Locate the cell with the specified text and output its (x, y) center coordinate. 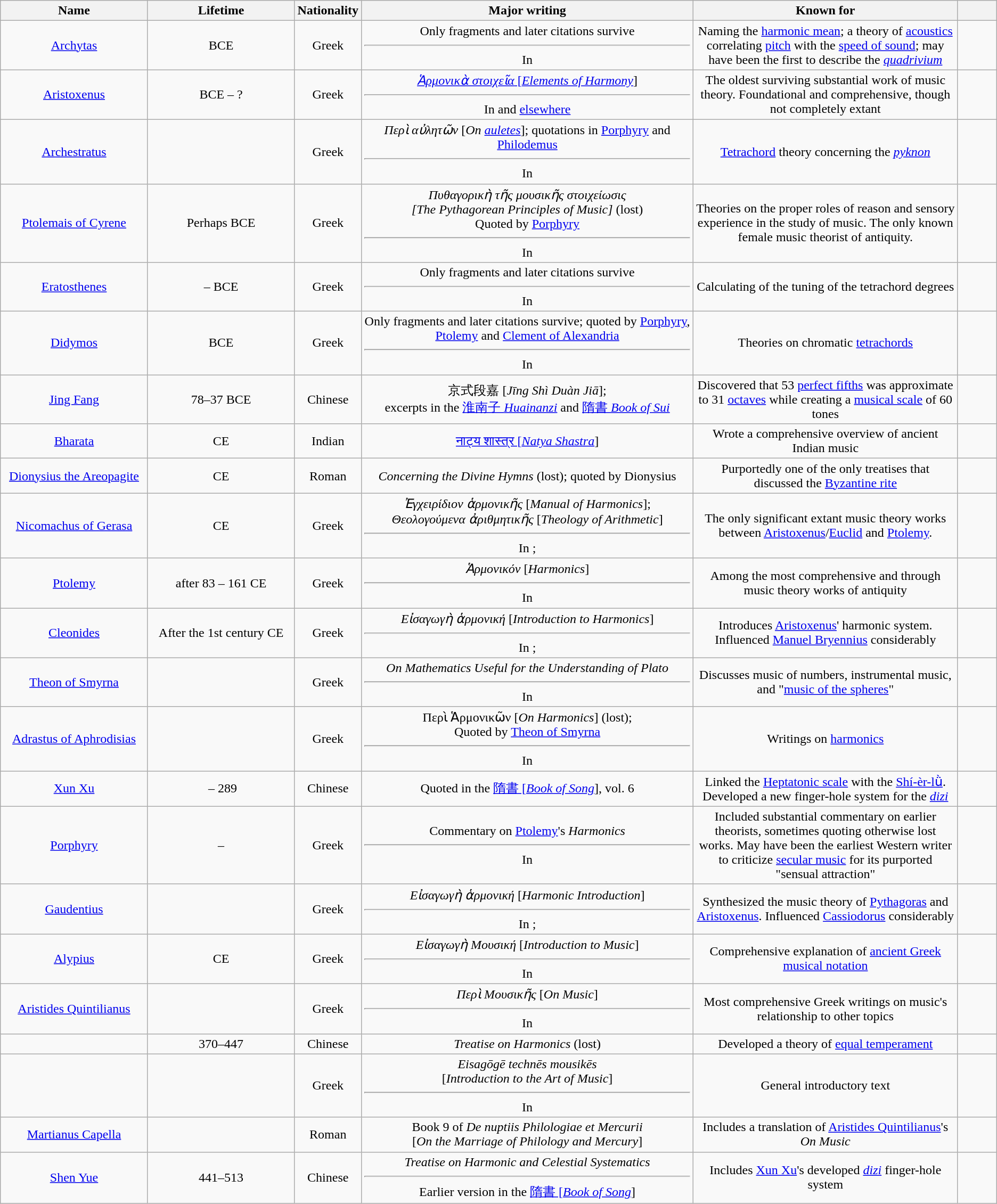
Indian (328, 441)
Archestratus (75, 151)
Ptolemy (75, 583)
Nicomachus of Gerasa (75, 526)
Aristides Quintilianus (75, 1009)
Πυθαγορικὴ τῆς μουσικῆς στοιχείωσις[The Pythagorean Principles of Music] (lost)Quoted by PorphyryIn (527, 223)
Wrote a comprehensive overview of ancient Indian music (826, 441)
78–37 BCE (221, 399)
Περὶ Μουσικῆς [On Music]In (527, 1009)
Shen Yue (75, 1178)
Synthesized the music theory of Pythagoras and Aristoxenus. Influenced Cassiodorus considerably (826, 909)
Εἰσαγωγὴ ἁρμονική [Harmonic Introduction]In ; (527, 909)
After the 1st century CE (221, 633)
Only fragments and later citations survive; quoted by Porphyry, Ptolemy and Clement of AlexandriaIn (527, 343)
Concerning the Divine Hymns (lost); quoted by Dionysius (527, 476)
Ptolemais of Cyrene (75, 223)
Didymos (75, 343)
Name (75, 11)
Includes Xun Xu's developed dizi finger-hole system (826, 1178)
Purportedly one of the only treatises that discussed the Byzantine rite (826, 476)
Jing Fang (75, 399)
Quoted in the 隋書 [Book of Song], vol. 6 (527, 789)
Porphyry (75, 845)
Comprehensive explanation of ancient Greek musical notation (826, 959)
Book 9 of De nuptiis Philologiae et Mercurii[On the Marriage of Philology and Mercury] (527, 1134)
Eisagōgē technēs mousikēs[Introduction to the Art of Music]In (527, 1085)
Includes a translation of Aristides Quintilianus's On Music (826, 1134)
after 83 – 161 CE (221, 583)
Bharata (75, 441)
– BCE (221, 287)
Discusses music of numbers, instrumental music, and "music of the spheres" (826, 682)
Introduces Aristoxenus' harmonic system. Influenced Manuel Bryennius considerably (826, 633)
Known for (826, 11)
Ἁρμονικὰ στοιχεῖα [Elements of Harmony]In and elsewhere (527, 95)
Discovered that 53 perfect fifths was approximate to 31 octaves while creating a musical scale of 60 tones (826, 399)
Perhaps BCE (221, 223)
The oldest surviving substantial work of music theory. Foundational and comprehensive, though not completely extant (826, 95)
Developed a theory of equal temperament (826, 1044)
Treatise on Harmonics (lost) (527, 1044)
Xun Xu (75, 789)
Εἰσαγωγὴ Μουσική [Introduction to Music]In (527, 959)
BCE – ? (221, 95)
Major writing (527, 11)
Tetrachord theory concerning the pyknon (826, 151)
Treatise on Harmonic and Celestial SystematicsEarlier version in the 隋書 [Book of Song] (527, 1178)
Eratosthenes (75, 287)
Εἰσαγωγὴ ἁρμονική [Introduction to Harmonics]In ; (527, 633)
The only significant extant music theory works between Aristoxenus/Euclid and Ptolemy. (826, 526)
Gaudentius (75, 909)
Commentary on Ptolemy's HarmonicsIn (527, 845)
京式段嘉 [Jīng Shì Duàn Jiā];excerpts in the 淮南子 Huainanzi and 隋書 Book of Sui (527, 399)
Naming the harmonic mean; a theory of acoustics correlating pitch with the speed of sound; may have been the first to describe the quadrivium (826, 45)
Ἁρμονικόν [Harmonics]In (527, 583)
नाट्य शास्त्र [Natya Shastra] (527, 441)
General introductory text (826, 1085)
Περὶ αὐλητῶν [On auletes]; quotations in Porphyry and PhilodemusIn (527, 151)
Aristoxenus (75, 95)
Writings on harmonics (826, 739)
Theon of Smyrna (75, 682)
370–447 (221, 1044)
Dionysius the Areopagite (75, 476)
Martianus Capella (75, 1134)
On Mathematics Useful for the Understanding of PlatoIn (527, 682)
Ἐγχειρίδιον ἁρμονικῆς [Manual of Harmonics];Θεολογούμενα ἀριθμητικῆς [Theology of Arithmetic]In ; (527, 526)
– (221, 845)
Calculating of the tuning of the tetrachord degrees (826, 287)
Περὶ Ἁρμονικῶν [On Harmonics] (lost);Quoted by Theon of SmyrnaIn (527, 739)
Cleonides (75, 633)
Lifetime (221, 11)
Adrastus of Aphrodisias (75, 739)
441–513 (221, 1178)
Linked the Heptatonic scale with the Shí-èr-lǜ. Developed a new finger-hole system for the dizi (826, 789)
Nationality (328, 11)
Archytas (75, 45)
Theories on the proper roles of reason and sensory experience in the study of music. The only known female music theorist of antiquity. (826, 223)
Theories on chromatic tetrachords (826, 343)
Alypius (75, 959)
Among the most comprehensive and through music theory works of antiquity (826, 583)
Most comprehensive Greek writings on music's relationship to other topics (826, 1009)
– 289 (221, 789)
